Detect which cell encompasses the target text, then output its (X, Y) center coordinate. 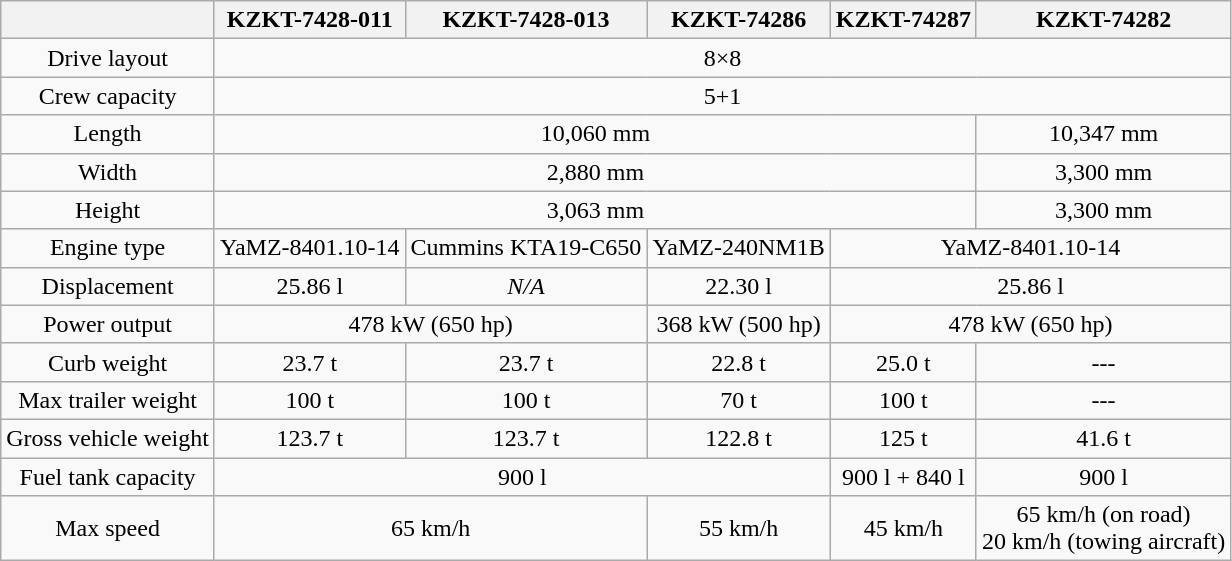
8×8 (722, 58)
65 km/h (on road)20 km/h (towing aircraft) (1103, 528)
Width (108, 172)
Crew capacity (108, 96)
5+1 (722, 96)
22.30 l (738, 286)
Max trailer weight (108, 400)
Max speed (108, 528)
41.6 t (1103, 438)
25.0 t (903, 362)
KZKT-7428-013 (526, 20)
122.8 t (738, 438)
125 t (903, 438)
2,880 mm (595, 172)
KZKT-7428-011 (310, 20)
Power output (108, 324)
KZKT-74287 (903, 20)
900 l + 840 l (903, 477)
22.8 t (738, 362)
65 km/h (430, 528)
10,347 mm (1103, 134)
55 km/h (738, 528)
10,060 mm (595, 134)
Curb weight (108, 362)
YaMZ-240NM1B (738, 248)
70 t (738, 400)
Gross vehicle weight (108, 438)
Cummins KTA19-C650 (526, 248)
N/A (526, 286)
Drive layout (108, 58)
3,063 mm (595, 210)
KZKT-74286 (738, 20)
Length (108, 134)
Fuel tank capacity (108, 477)
Height (108, 210)
368 kW (500 hp) (738, 324)
Engine type (108, 248)
45 km/h (903, 528)
Displacement (108, 286)
KZKT-74282 (1103, 20)
